Return the [x, y] coordinate for the center point of the cell that contains the specified text.  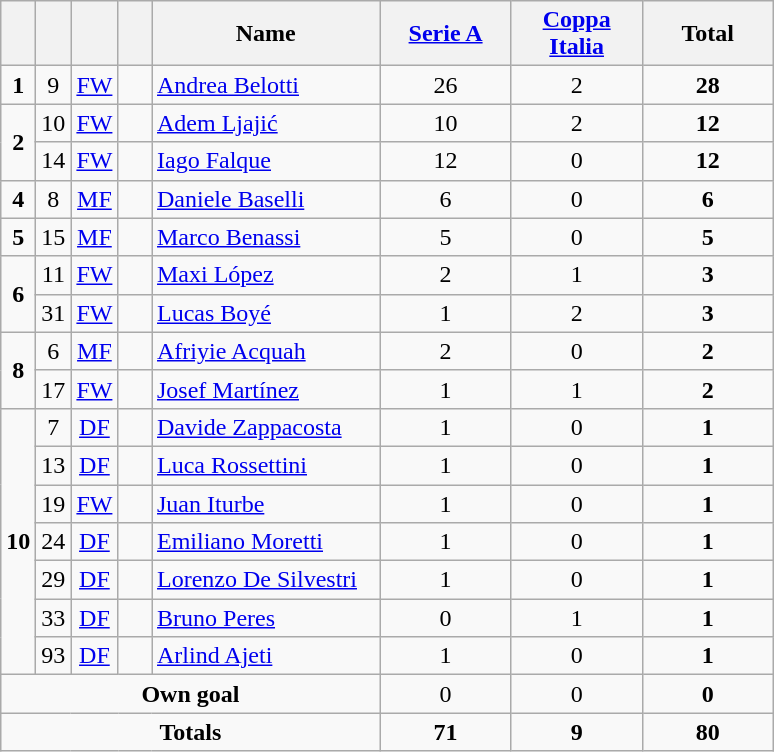
4 [18, 199]
14 [54, 161]
Daniele Baselli [266, 199]
26 [446, 85]
93 [54, 656]
Serie A [446, 34]
Davide Zappacosta [266, 427]
Maxi López [266, 275]
24 [54, 542]
Lorenzo De Silvestri [266, 580]
Juan Iturbe [266, 503]
Iago Falque [266, 161]
Andrea Belotti [266, 85]
Marco Benassi [266, 237]
Luca Rossettini [266, 465]
Coppa Italia [576, 34]
13 [54, 465]
Arlind Ajeti [266, 656]
Name [266, 34]
7 [54, 427]
Own goal [190, 694]
31 [54, 313]
33 [54, 618]
Lucas Boyé [266, 313]
Bruno Peres [266, 618]
15 [54, 237]
Total [708, 34]
Emiliano Moretti [266, 542]
Totals [190, 732]
71 [446, 732]
Afriyie Acquah [266, 351]
Josef Martínez [266, 389]
80 [708, 732]
29 [54, 580]
19 [54, 503]
11 [54, 275]
17 [54, 389]
28 [708, 85]
Adem Ljajić [266, 123]
